Locate the cell with the specified text and output its (X, Y) center coordinate. 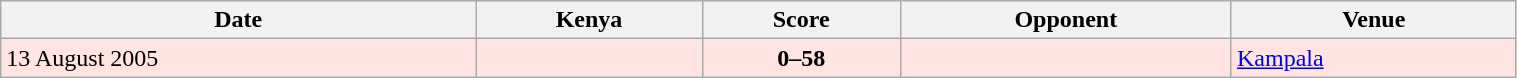
Date (238, 20)
Opponent (1066, 20)
Kampala (1374, 58)
Kenya (589, 20)
13 August 2005 (238, 58)
0–58 (801, 58)
Score (801, 20)
Venue (1374, 20)
